Provide the [X, Y] coordinate of the cell's center where the given text is located.  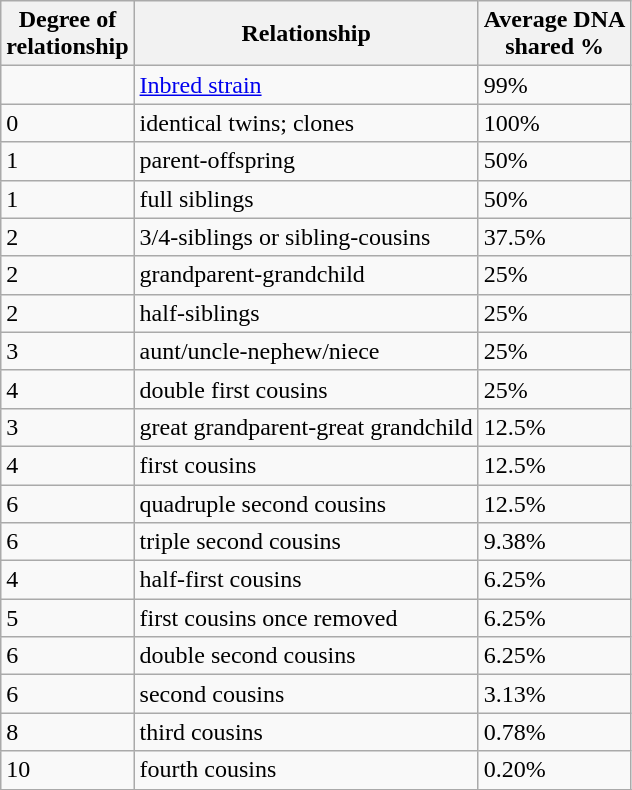
identical twins; clones [306, 123]
Average DNAshared % [554, 34]
third cousins [306, 732]
second cousins [306, 694]
3/4-siblings or sibling-cousins [306, 237]
0.78% [554, 732]
full siblings [306, 199]
fourth cousins [306, 770]
double first cousins [306, 389]
Inbred strain [306, 85]
9.38% [554, 542]
quadruple second cousins [306, 503]
3.13% [554, 694]
grandparent-grandchild [306, 275]
Relationship [306, 34]
Degree of relationship [68, 34]
parent-offspring [306, 161]
10 [68, 770]
great grandparent-great grandchild [306, 427]
8 [68, 732]
first cousins once removed [306, 618]
5 [68, 618]
triple second cousins [306, 542]
half-first cousins [306, 580]
0 [68, 123]
100% [554, 123]
first cousins [306, 465]
37.5% [554, 237]
aunt/uncle-nephew/niece [306, 351]
double second cousins [306, 656]
99% [554, 85]
half-siblings [306, 313]
0.20% [554, 770]
